Return [x, y] of the center of cell containing provided text 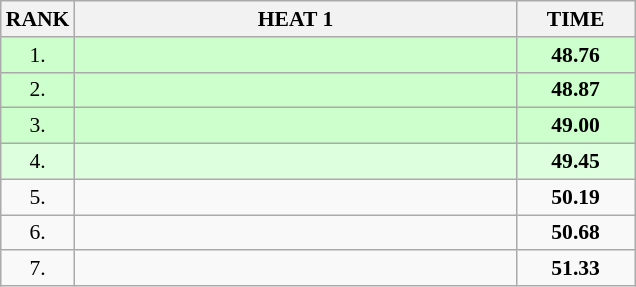
48.87 [576, 90]
HEAT 1 [295, 19]
48.76 [576, 55]
49.45 [576, 162]
51.33 [576, 269]
7. [38, 269]
1. [38, 55]
49.00 [576, 126]
4. [38, 162]
50.68 [576, 233]
2. [38, 90]
TIME [576, 19]
6. [38, 233]
5. [38, 197]
50.19 [576, 197]
RANK [38, 19]
3. [38, 126]
